Return the (x, y) coordinate for the center point of the cell that contains the specified text.  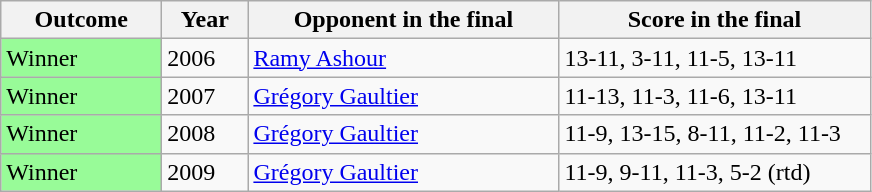
2008 (205, 134)
2007 (205, 96)
2009 (205, 172)
13-11, 3-11, 11-5, 13-11 (714, 58)
11-9, 13-15, 8-11, 11-2, 11-3 (714, 134)
Year (205, 20)
Outcome (82, 20)
Ramy Ashour (404, 58)
Score in the final (714, 20)
Opponent in the final (404, 20)
11-13, 11-3, 11-6, 13-11 (714, 96)
11-9, 9-11, 11-3, 5-2 (rtd) (714, 172)
2006 (205, 58)
